Capture the cell that displays the provided text and extract its [x, y] central coordinate. 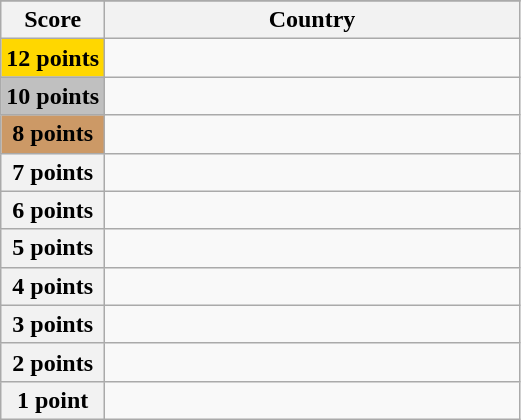
1 point [53, 400]
5 points [53, 248]
8 points [53, 134]
2 points [53, 362]
7 points [53, 172]
6 points [53, 210]
Country [312, 20]
Score [53, 20]
4 points [53, 286]
10 points [53, 96]
12 points [53, 58]
3 points [53, 324]
